For the text-containing cell, return its midpoint in (X, Y) coordinate format. 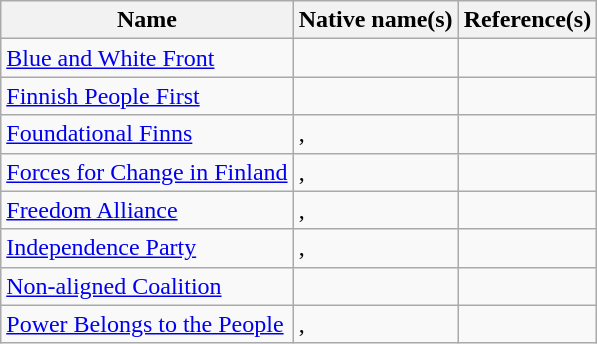
Name (147, 20)
Independence Party (147, 248)
Blue and White Front (147, 58)
Foundational Finns (147, 134)
Native name(s) (376, 20)
Freedom Alliance (147, 210)
Finnish People First (147, 96)
Non-aligned Coalition (147, 286)
Power Belongs to the People (147, 324)
Forces for Change in Finland (147, 172)
Reference(s) (528, 20)
